Output the [x, y] coordinate of the center of the cell containing the given text.  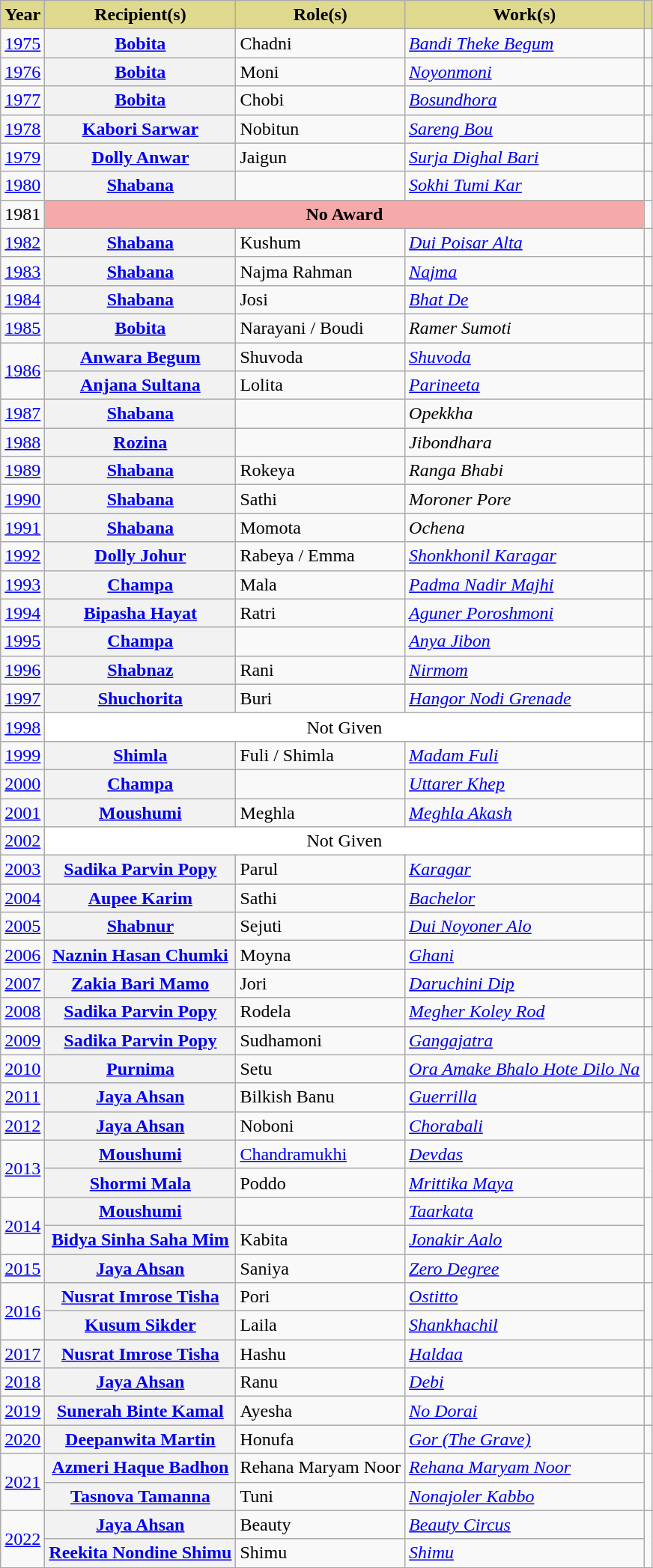
2009 [22, 1040]
Ramer Sumoti [524, 328]
Shimla [141, 755]
Poddo [321, 1183]
2010 [22, 1069]
Sokhi Tumi Kar [524, 186]
Meghla [321, 812]
Saniya [321, 1269]
Jori [321, 983]
Jibondhara [524, 442]
Narayani / Boudi [321, 328]
Tasnova Tamanna [141, 1496]
Nonajoler Kabbo [524, 1496]
No Award [344, 214]
Dui Noyoner Alo [524, 927]
1976 [22, 72]
1986 [22, 371]
2004 [22, 898]
Meghla Akash [524, 812]
1999 [22, 755]
Shabnaz [141, 670]
Sareng Bou [524, 129]
Rokeya [321, 471]
2011 [22, 1097]
Ayesha [321, 1411]
Rani [321, 670]
1982 [22, 242]
Debi [524, 1382]
1994 [22, 613]
Padma Nadir Majhi [524, 585]
Chandramukhi [321, 1154]
Shankhachil [524, 1326]
Purnima [141, 1069]
Kabita [321, 1239]
No Dorai [524, 1411]
Najma [524, 271]
Kusum Sikder [141, 1326]
Mrittika Maya [524, 1183]
2001 [22, 812]
Bhat De [524, 299]
Bandi Theke Begum [524, 43]
1977 [22, 100]
Honufa [321, 1439]
Bilkish Banu [321, 1097]
Anjana Sultana [141, 385]
1985 [22, 328]
Ochena [524, 528]
Pori [321, 1297]
2019 [22, 1411]
2002 [22, 841]
Nirmom [524, 670]
1975 [22, 43]
1991 [22, 528]
1987 [22, 414]
Parul [321, 870]
1992 [22, 556]
Momota [321, 528]
Najma Rahman [321, 271]
Sudhamoni [321, 1040]
2014 [22, 1225]
2012 [22, 1126]
Rodela [321, 1012]
Mala [321, 585]
Sunerah Binte Kamal [141, 1411]
1981 [22, 214]
Dolly Johur [141, 556]
2008 [22, 1012]
2015 [22, 1269]
Tuni [321, 1496]
1979 [22, 157]
1990 [22, 499]
1980 [22, 186]
2022 [22, 1539]
Karagar [524, 870]
Jonakir Aalo [524, 1239]
1978 [22, 129]
Ranga Bhabi [524, 471]
Madam Fuli [524, 755]
Aguner Poroshmoni [524, 613]
Devdas [524, 1154]
Azmeri Haque Badhon [141, 1468]
2007 [22, 983]
Hangor Nodi Grenade [524, 698]
Shonkhonil Karagar [524, 556]
Fuli / Shimla [321, 755]
Nobitun [321, 129]
Opekkha [524, 414]
Recipient(s) [141, 15]
Ora Amake Bhalo Hote Dilo Na [524, 1069]
Noyonmoni [524, 72]
2018 [22, 1382]
Bipasha Hayat [141, 613]
Work(s) [524, 15]
Shabnur [141, 927]
Ranu [321, 1382]
Moni [321, 72]
Beauty Circus [524, 1525]
Dui Poisar Alta [524, 242]
Shormi Mala [141, 1183]
1995 [22, 641]
Buri [321, 698]
2020 [22, 1439]
Aupee Karim [141, 898]
Chadni [321, 43]
Haldaa [524, 1354]
Josi [321, 299]
Chorabali [524, 1126]
1988 [22, 442]
Ratri [321, 613]
Reekita Nondine Shimu [141, 1553]
Uttarer Khep [524, 784]
Shuchorita [141, 698]
Hashu [321, 1354]
1984 [22, 299]
Deepanwita Martin [141, 1439]
Noboni [321, 1126]
Bidya Sinha Saha Mim [141, 1239]
Year [22, 15]
Beauty [321, 1525]
1989 [22, 471]
Laila [321, 1326]
Guerrilla [524, 1097]
1996 [22, 670]
Surja Dighal Bari [524, 157]
Zero Degree [524, 1269]
Moyna [321, 955]
Naznin Hasan Chumki [141, 955]
Kushum [321, 242]
2006 [22, 955]
Jaigun [321, 157]
Anya Jibon [524, 641]
2017 [22, 1354]
1997 [22, 698]
Taarkata [524, 1211]
Kabori Sarwar [141, 129]
1998 [22, 727]
2000 [22, 784]
Chobi [321, 100]
1993 [22, 585]
Parineeta [524, 385]
Setu [321, 1069]
Ghani [524, 955]
2005 [22, 927]
Rozina [141, 442]
Moroner Pore [524, 499]
Dolly Anwar [141, 157]
2003 [22, 870]
Sejuti [321, 927]
Bachelor [524, 898]
Lolita [321, 385]
Rabeya / Emma [321, 556]
2021 [22, 1482]
Bosundhora [524, 100]
Gor (The Grave) [524, 1439]
Gangajatra [524, 1040]
Ostitto [524, 1297]
2016 [22, 1311]
Role(s) [321, 15]
Megher Koley Rod [524, 1012]
Anwara Begum [141, 357]
1983 [22, 271]
Daruchini Dip [524, 983]
2013 [22, 1168]
Zakia Bari Mamo [141, 983]
